Locate the cell with the specified text and output its (x, y) center coordinate. 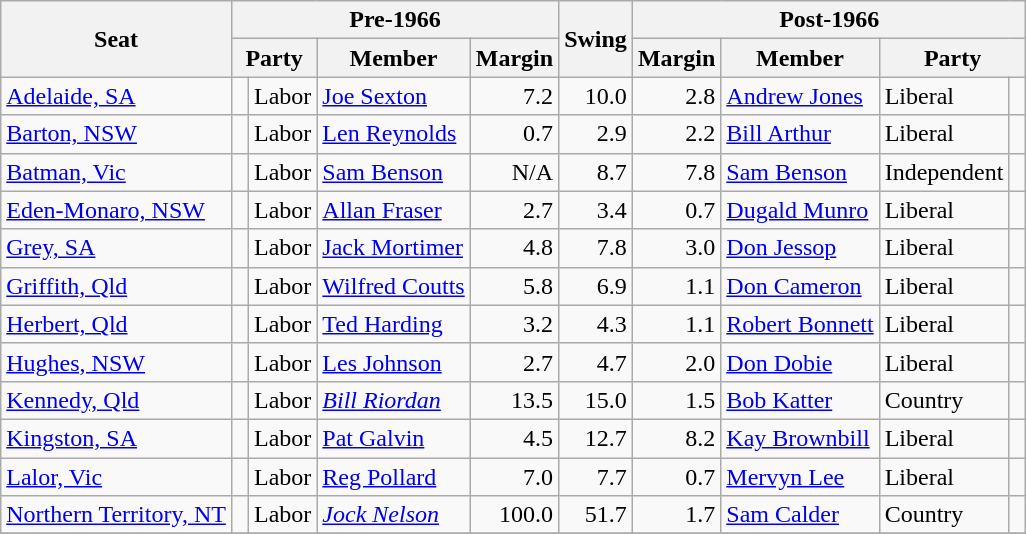
Batman, Vic (116, 172)
Swing (596, 39)
Jock Nelson (394, 515)
7.0 (514, 477)
1.5 (676, 400)
13.5 (514, 400)
Joe Sexton (394, 96)
Ted Harding (394, 324)
10.0 (596, 96)
Les Johnson (394, 362)
Dugald Munro (800, 210)
5.8 (514, 286)
Lalor, Vic (116, 477)
Don Cameron (800, 286)
3.2 (514, 324)
4.3 (596, 324)
Sam Calder (800, 515)
Kingston, SA (116, 438)
4.5 (514, 438)
Robert Bonnett (800, 324)
Pre-1966 (394, 20)
Len Reynolds (394, 134)
1.7 (676, 515)
2.8 (676, 96)
Grey, SA (116, 248)
Barton, NSW (116, 134)
Herbert, Qld (116, 324)
Jack Mortimer (394, 248)
Don Jessop (800, 248)
N/A (514, 172)
Kay Brownbill (800, 438)
Adelaide, SA (116, 96)
8.2 (676, 438)
Reg Pollard (394, 477)
Don Dobie (800, 362)
2.9 (596, 134)
2.2 (676, 134)
Mervyn Lee (800, 477)
15.0 (596, 400)
Eden-Monaro, NSW (116, 210)
Seat (116, 39)
Bob Katter (800, 400)
3.4 (596, 210)
100.0 (514, 515)
Bill Riordan (394, 400)
Northern Territory, NT (116, 515)
Bill Arthur (800, 134)
Post-1966 (829, 20)
Pat Galvin (394, 438)
Allan Fraser (394, 210)
6.9 (596, 286)
4.7 (596, 362)
7.2 (514, 96)
Wilfred Coutts (394, 286)
8.7 (596, 172)
4.8 (514, 248)
2.0 (676, 362)
Andrew Jones (800, 96)
Hughes, NSW (116, 362)
Independent (944, 172)
51.7 (596, 515)
3.0 (676, 248)
Kennedy, Qld (116, 400)
7.7 (596, 477)
12.7 (596, 438)
Griffith, Qld (116, 286)
